Extract the (X, Y) coordinate from the center of the cell holding the provided text.  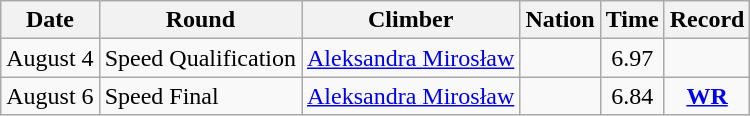
Date (50, 20)
Climber (411, 20)
6.84 (632, 96)
Round (200, 20)
Nation (560, 20)
WR (707, 96)
Speed Final (200, 96)
6.97 (632, 58)
Record (707, 20)
Time (632, 20)
August 4 (50, 58)
Speed Qualification (200, 58)
August 6 (50, 96)
